Provide the [x, y] coordinate of the cell's center where the given text is located.  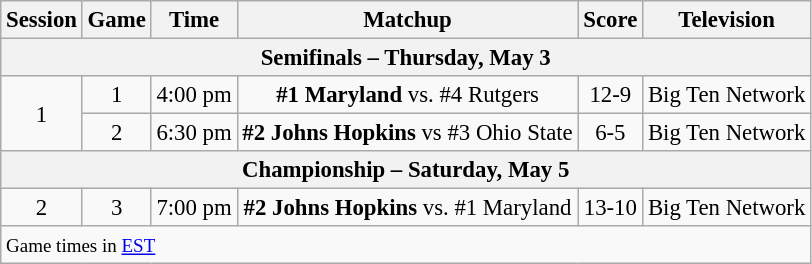
Session [42, 20]
Television [727, 20]
Game [116, 20]
3 [116, 208]
Game times in EST [406, 245]
Score [610, 20]
Matchup [408, 20]
12-9 [610, 95]
#1 Maryland vs. #4 Rutgers [408, 95]
13-10 [610, 208]
7:00 pm [194, 208]
6-5 [610, 133]
Time [194, 20]
#2 Johns Hopkins vs. #1 Maryland [408, 208]
4:00 pm [194, 95]
Semifinals – Thursday, May 3 [406, 58]
6:30 pm [194, 133]
Championship – Saturday, May 5 [406, 170]
#2 Johns Hopkins vs #3 Ohio State [408, 133]
